Capture the cell that displays the provided text and extract its [X, Y] central coordinate. 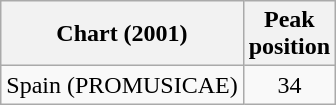
Chart (2001) [122, 34]
34 [289, 85]
Peakposition [289, 34]
Spain (PROMUSICAE) [122, 85]
